Capture the cell that displays the provided text and extract its (X, Y) central coordinate. 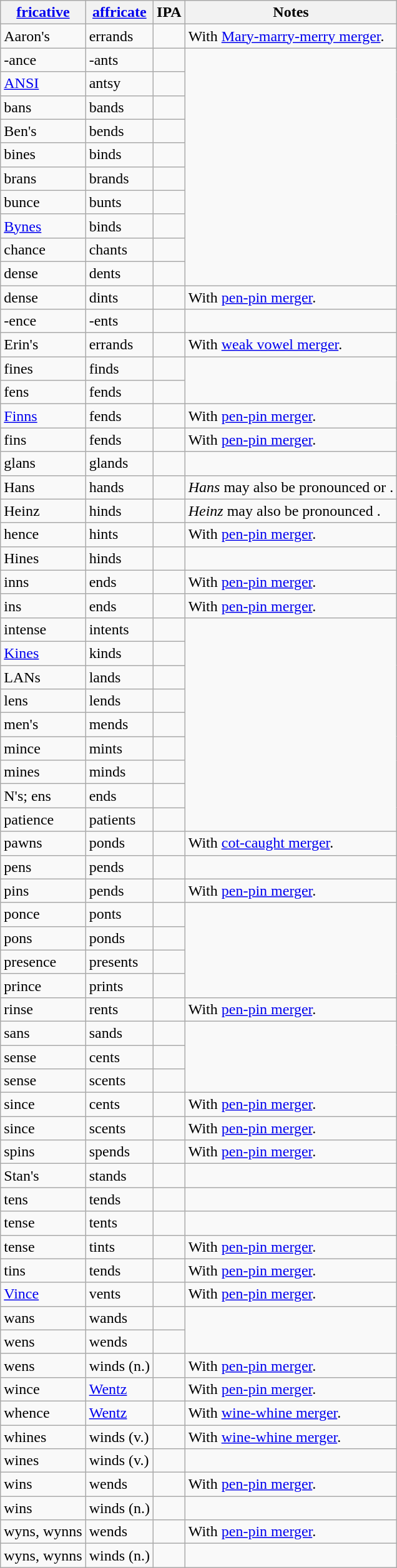
minds (119, 772)
presents (119, 962)
Finns (43, 416)
rinse (43, 1009)
intense (43, 629)
mints (119, 748)
-ents (119, 321)
LANs (43, 677)
ANSI (43, 84)
stands (119, 1176)
bands (119, 107)
-ence (43, 321)
wince (43, 1389)
Bynes (43, 226)
Aaron's (43, 36)
chants (119, 249)
Hans (43, 487)
Hans may also be pronounced or . (291, 487)
rents (119, 1009)
inns (43, 582)
hints (119, 535)
glands (119, 463)
brans (43, 178)
whines (43, 1436)
pons (43, 938)
chance (43, 249)
mines (43, 772)
kinds (119, 653)
fens (43, 392)
men's (43, 725)
tins (43, 1270)
bunts (119, 202)
-ance (43, 60)
sands (119, 1033)
mends (119, 725)
vents (119, 1294)
With weak vowel merger. (291, 345)
wines (43, 1461)
ins (43, 606)
Ben's (43, 131)
antsy (119, 84)
patients (119, 820)
fines (43, 369)
spins (43, 1152)
presence (43, 962)
bunce (43, 202)
Heinz may also be pronounced . (291, 511)
sans (43, 1033)
prince (43, 985)
Stan's (43, 1176)
Kines (43, 653)
finds (119, 369)
With Mary-marry-merry merger. (291, 36)
pins (43, 891)
-ants (119, 60)
hands (119, 487)
pawns (43, 843)
fricative (43, 12)
Erin's (43, 345)
N's; ens (43, 796)
Notes (291, 12)
lands (119, 677)
bines (43, 155)
Vince (43, 1294)
wands (119, 1318)
IPA (170, 12)
patience (43, 820)
wans (43, 1318)
glans (43, 463)
whence (43, 1413)
fins (43, 440)
lends (119, 701)
bans (43, 107)
intents (119, 629)
affricate (119, 12)
hence (43, 535)
With cot-caught merger. (291, 843)
tents (119, 1223)
ponce (43, 914)
brands (119, 178)
Heinz (43, 511)
tints (119, 1247)
bends (119, 131)
Hines (43, 558)
dents (119, 273)
lens (43, 701)
tens (43, 1199)
ponts (119, 914)
prints (119, 985)
spends (119, 1152)
pens (43, 867)
mince (43, 748)
dints (119, 298)
